From the cell containing the given text, extract its center point as [x, y] coordinate. 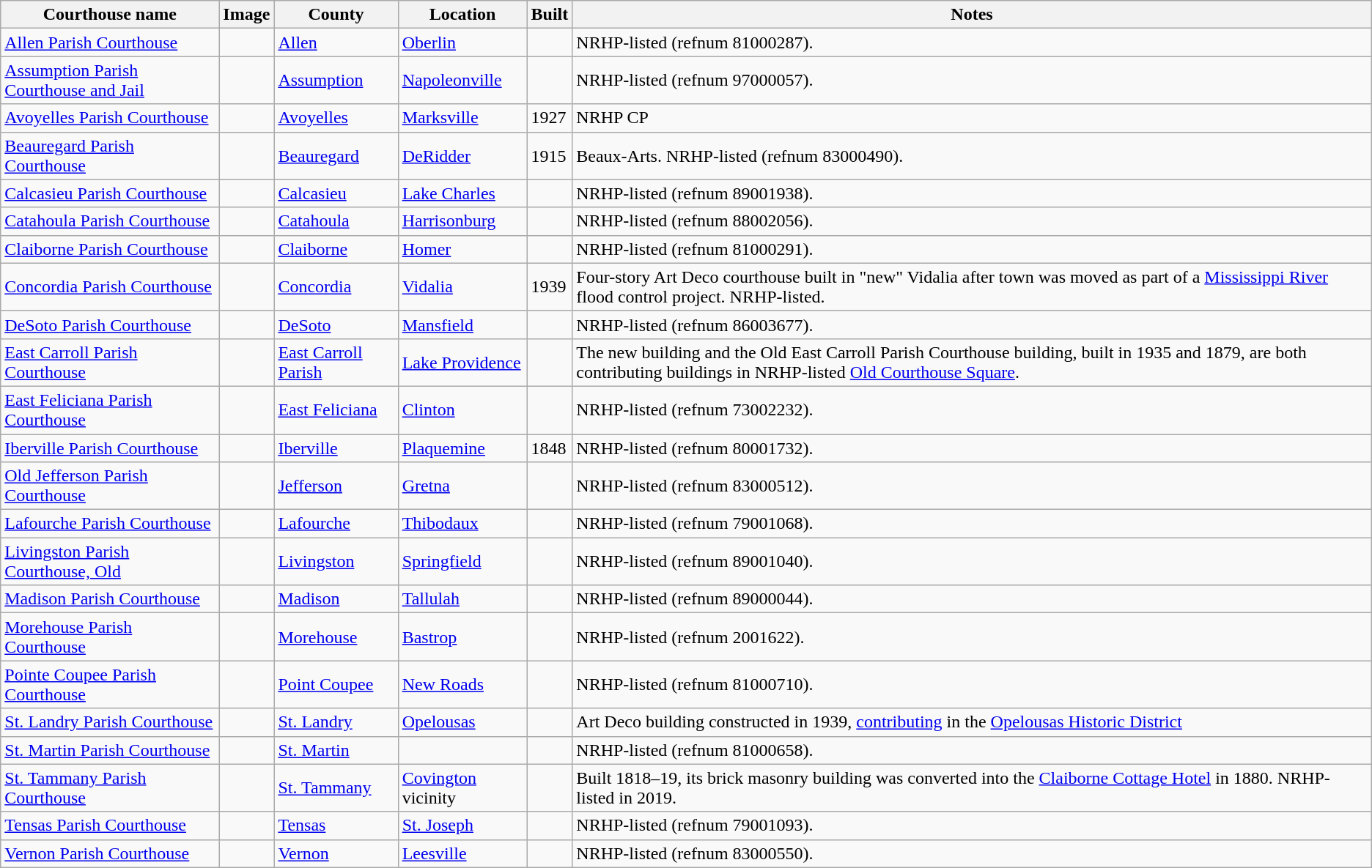
NRHP-listed (refnum 80001732). [972, 448]
Built 1818–19, its brick masonry building was converted into the Claiborne Cottage Hotel in 1880. NRHP-listed in 2019. [972, 788]
NRHP-listed (refnum 83000550). [972, 853]
DeSoto Parish Courthouse [110, 324]
Morehouse Parish Courthouse [110, 637]
Covington vicinity [462, 788]
Jefferson [336, 486]
Thibodaux [462, 524]
NRHP-listed (refnum 89001040). [972, 561]
Morehouse [336, 637]
Harrisonburg [462, 221]
Livingston Parish Courthouse, Old [110, 561]
St. Landry [336, 722]
DeSoto [336, 324]
Point Coupee [336, 684]
1927 [550, 118]
1848 [550, 448]
Concordia [336, 287]
Vernon Parish Courthouse [110, 853]
Napoleonville [462, 81]
NRHP-listed (refnum 89000044). [972, 599]
St. Martin [336, 750]
Leesville [462, 853]
NRHP-listed (refnum 97000057). [972, 81]
Bastrop [462, 637]
Notes [972, 15]
Catahoula [336, 221]
Livingston [336, 561]
Iberville [336, 448]
Allen [336, 42]
Lafourche Parish Courthouse [110, 524]
Vernon [336, 853]
East Carroll Parish [336, 362]
St. Martin Parish Courthouse [110, 750]
Marksville [462, 118]
Claiborne [336, 249]
Assumption Parish Courthouse and Jail [110, 81]
NRHP-listed (refnum 89001938). [972, 193]
NRHP-listed (refnum 81000291). [972, 249]
Plaquemine [462, 448]
Madison [336, 599]
NRHP CP [972, 118]
NRHP-listed (refnum 81000658). [972, 750]
St. Tammany [336, 788]
Courthouse name [110, 15]
Oberlin [462, 42]
County [336, 15]
Homer [462, 249]
1915 [550, 155]
Lake Providence [462, 362]
Mansfield [462, 324]
St. Joseph [462, 826]
Location [462, 15]
Claiborne Parish Courthouse [110, 249]
NRHP-listed (refnum 83000512). [972, 486]
DeRidder [462, 155]
Four-story Art Deco courthouse built in "new" Vidalia after town was moved as part of a Mississippi River flood control project. NRHP-listed. [972, 287]
Vidalia [462, 287]
Calcasieu [336, 193]
Madison Parish Courthouse [110, 599]
NRHP-listed (refnum 79001068). [972, 524]
St. Landry Parish Courthouse [110, 722]
Beauregard Parish Courthouse [110, 155]
Iberville Parish Courthouse [110, 448]
East Feliciana [336, 410]
NRHP-listed (refnum 2001622). [972, 637]
Allen Parish Courthouse [110, 42]
Springfield [462, 561]
Concordia Parish Courthouse [110, 287]
Avoyelles [336, 118]
Assumption [336, 81]
Opelousas [462, 722]
Built [550, 15]
Image [246, 15]
1939 [550, 287]
New Roads [462, 684]
East Carroll Parish Courthouse [110, 362]
Tensas Parish Courthouse [110, 826]
Avoyelles Parish Courthouse [110, 118]
Art Deco building constructed in 1939, contributing in the Opelousas Historic District [972, 722]
NRHP-listed (refnum 88002056). [972, 221]
NRHP-listed (refnum 73002232). [972, 410]
Beauregard [336, 155]
Lake Charles [462, 193]
Tensas [336, 826]
St. Tammany Parish Courthouse [110, 788]
NRHP-listed (refnum 81000710). [972, 684]
Calcasieu Parish Courthouse [110, 193]
NRHP-listed (refnum 86003677). [972, 324]
Beaux-Arts. NRHP-listed (refnum 83000490). [972, 155]
Tallulah [462, 599]
Pointe Coupee Parish Courthouse [110, 684]
Catahoula Parish Courthouse [110, 221]
Gretna [462, 486]
East Feliciana Parish Courthouse [110, 410]
Clinton [462, 410]
NRHP-listed (refnum 79001093). [972, 826]
Old Jefferson Parish Courthouse [110, 486]
NRHP-listed (refnum 81000287). [972, 42]
Lafourche [336, 524]
